Extract the [x, y] coordinate from the center of the cell holding the provided text.  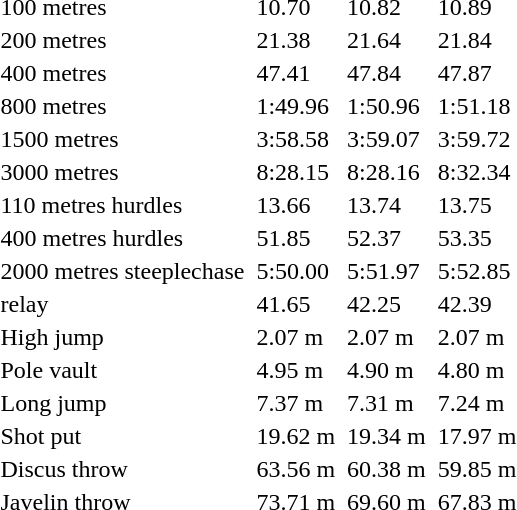
4.90 m [387, 370]
1:49.96 [296, 106]
51.85 [296, 238]
8:28.15 [296, 172]
3:58.58 [296, 139]
63.56 m [296, 469]
13.74 [387, 205]
8:28.16 [387, 172]
13.66 [296, 205]
1:50.96 [387, 106]
7.31 m [387, 403]
47.41 [296, 73]
19.62 m [296, 436]
60.38 m [387, 469]
52.37 [387, 238]
19.34 m [387, 436]
5:50.00 [296, 271]
5:51.97 [387, 271]
4.95 m [296, 370]
3:59.07 [387, 139]
21.38 [296, 40]
7.37 m [296, 403]
21.64 [387, 40]
41.65 [296, 304]
42.25 [387, 304]
47.84 [387, 73]
